Pinpoint the cell where the given text exists, returning its [x, y] midpoint coordinate. 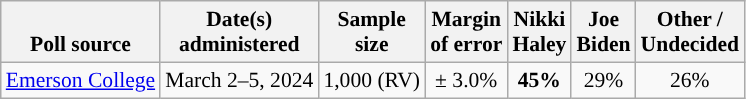
March 2–5, 2024 [239, 80]
29% [603, 80]
Samplesize [372, 32]
45% [539, 80]
JoeBiden [603, 32]
Emerson College [80, 80]
Poll source [80, 32]
1,000 (RV) [372, 80]
26% [690, 80]
Other /Undecided [690, 32]
NikkiHaley [539, 32]
Marginof error [466, 32]
± 3.0% [466, 80]
Date(s)administered [239, 32]
